Detect which cell encompasses the target text, then output its [x, y] center coordinate. 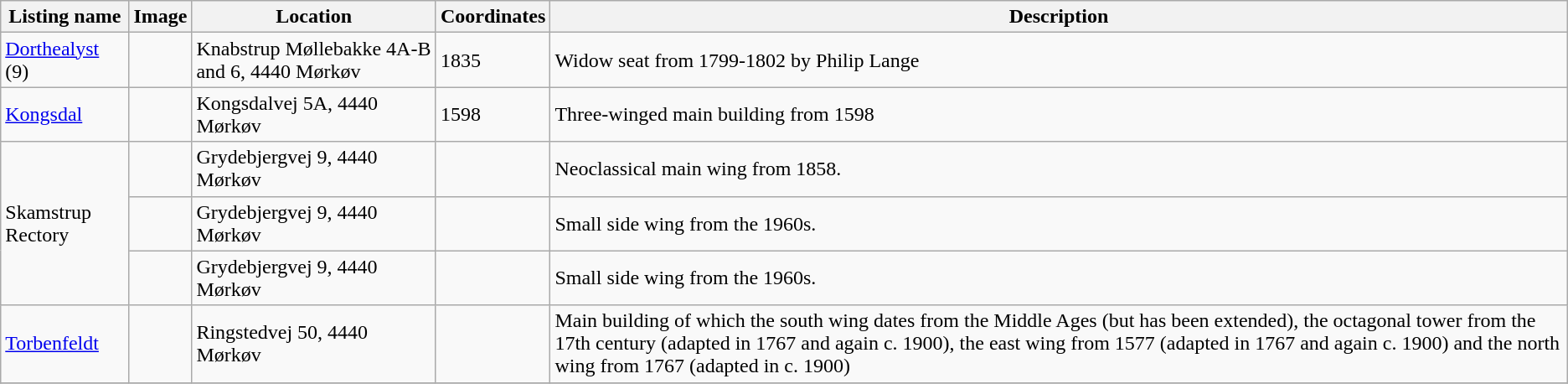
Torbenfeldt [65, 344]
Three-winged main building from 1598 [1059, 114]
Widow seat from 1799-1802 by Philip Lange [1059, 60]
Coordinates [493, 17]
Kongsdal [65, 114]
Knabstrup Møllebakke 4A-B and 6, 4440 Mørkøv [314, 60]
Skamstrup Rectory [65, 223]
Description [1059, 17]
Image [161, 17]
Kongsdalvej 5A, 4440 Mørkøv [314, 114]
Ringstedvej 50, 4440 Mørkøv [314, 344]
1598 [493, 114]
1835 [493, 60]
Listing name [65, 17]
Dorthealyst (9) [65, 60]
Neoclassical main wing from 1858. [1059, 169]
Location [314, 17]
